Capture the cell that displays the provided text and extract its [X, Y] central coordinate. 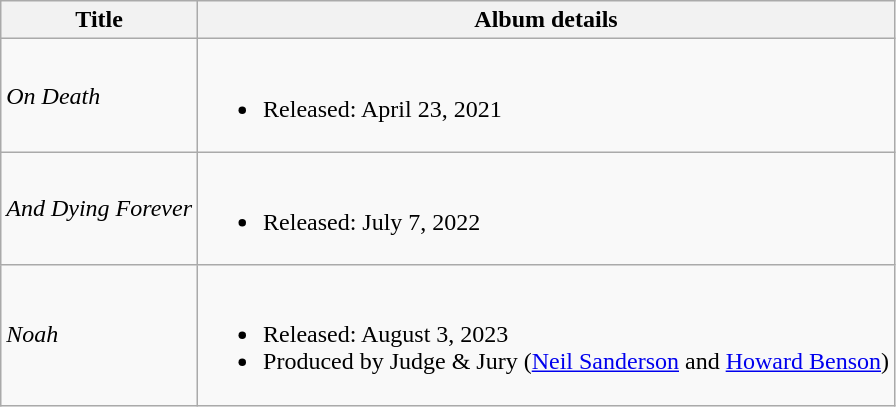
Noah [100, 335]
Album details [546, 20]
On Death [100, 96]
Title [100, 20]
Released: August 3, 2023Produced by Judge & Jury (Neil Sanderson and Howard Benson) [546, 335]
Released: April 23, 2021 [546, 96]
And Dying Forever [100, 208]
Released: July 7, 2022 [546, 208]
